Search for the cell housing the specified text and yield its (X, Y) center coordinate. 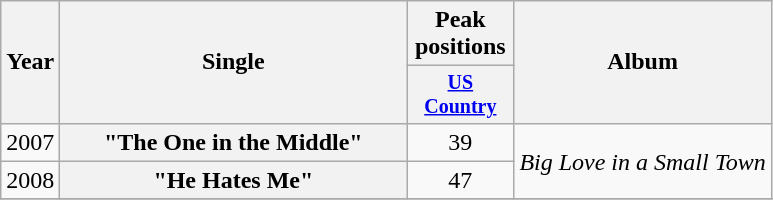
Big Love in a Small Town (643, 161)
2007 (30, 142)
"He Hates Me" (234, 180)
2008 (30, 180)
US Country (460, 94)
Single (234, 62)
39 (460, 142)
"The One in the Middle" (234, 142)
Year (30, 62)
47 (460, 180)
Peak positions (460, 34)
Album (643, 62)
